Provide the [X, Y] coordinate of the cell's center where the given text is located.  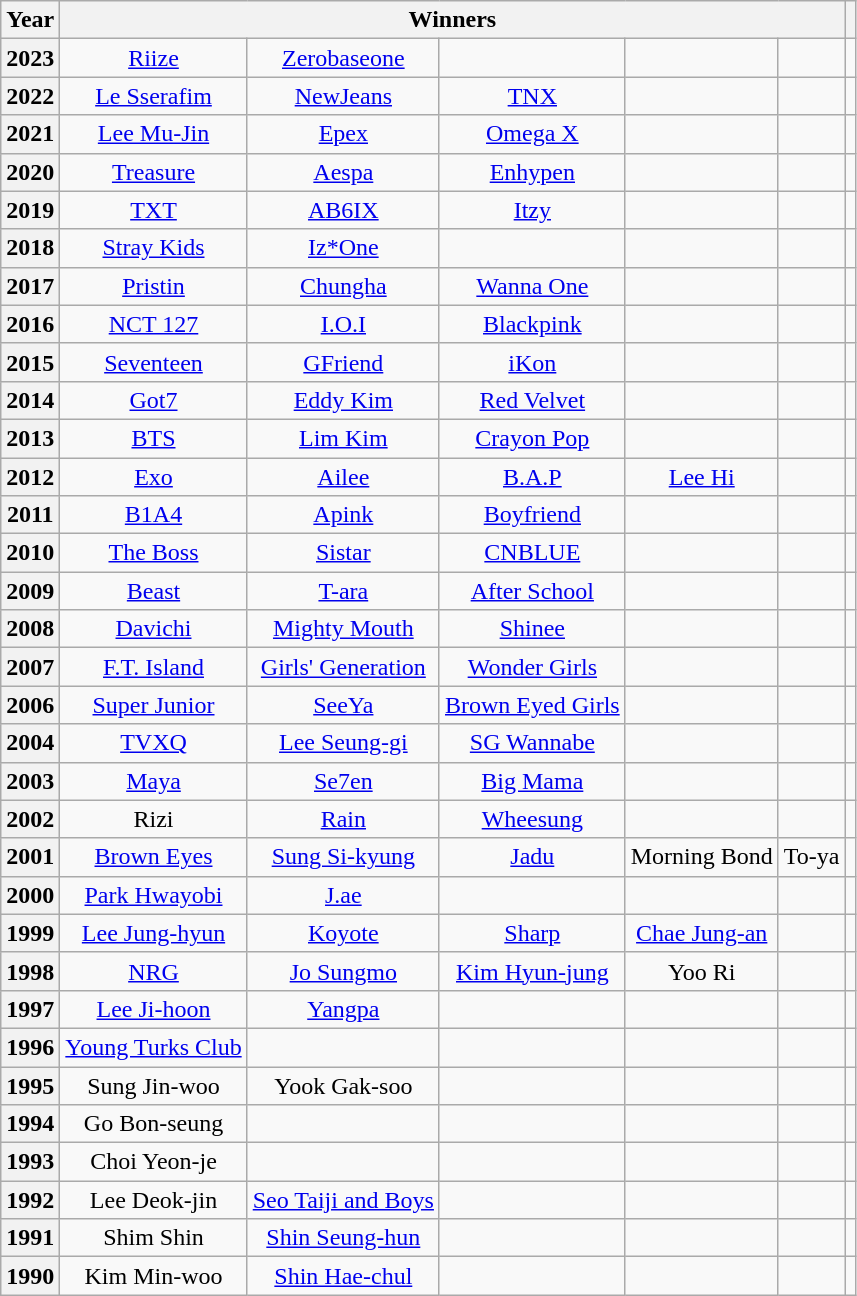
1990 [30, 1276]
2011 [30, 515]
After School [532, 591]
2014 [30, 400]
Maya [154, 781]
Red Velvet [532, 400]
2009 [30, 591]
1999 [30, 933]
Omega X [532, 134]
1998 [30, 971]
1997 [30, 1009]
Crayon Pop [532, 438]
Got7 [154, 400]
2022 [30, 96]
Exo [154, 477]
Brown Eyes [154, 857]
Shin Seung-hun [343, 1238]
Treasure [154, 172]
Lee Mu-Jin [154, 134]
AB6IX [343, 210]
Mighty Mouth [343, 629]
Rizi [154, 819]
Iz*One [343, 248]
Wheesung [532, 819]
2008 [30, 629]
Boyfriend [532, 515]
Sung Jin-woo [154, 1085]
Koyote [343, 933]
Lim Kim [343, 438]
Choi Yeon-je [154, 1162]
Lee Jung-hyun [154, 933]
Brown Eyed Girls [532, 705]
Chungha [343, 286]
The Boss [154, 553]
Seo Taiji and Boys [343, 1200]
iKon [532, 362]
Young Turks Club [154, 1047]
B.A.P [532, 477]
Aespa [343, 172]
Jadu [532, 857]
2007 [30, 667]
2016 [30, 324]
NCT 127 [154, 324]
1993 [30, 1162]
Park Hwayobi [154, 895]
Blackpink [532, 324]
I.O.I [343, 324]
Rain [343, 819]
SG Wannabe [532, 743]
Morning Bond [702, 857]
Beast [154, 591]
2019 [30, 210]
Apink [343, 515]
2023 [30, 58]
Itzy [532, 210]
Stray Kids [154, 248]
Shinee [532, 629]
Zerobaseone [343, 58]
Se7en [343, 781]
1994 [30, 1124]
2021 [30, 134]
Riize [154, 58]
B1A4 [154, 515]
Year [30, 20]
NewJeans [343, 96]
Sung Si-kyung [343, 857]
Lee Deok-jin [154, 1200]
2001 [30, 857]
2006 [30, 705]
Lee Seung-gi [343, 743]
Super Junior [154, 705]
2015 [30, 362]
TVXQ [154, 743]
Yook Gak-soo [343, 1085]
Wanna One [532, 286]
Yangpa [343, 1009]
1995 [30, 1085]
2018 [30, 248]
2020 [30, 172]
Lee Ji-hoon [154, 1009]
Epex [343, 134]
1996 [30, 1047]
CNBLUE [532, 553]
Chae Jung-an [702, 933]
T-ara [343, 591]
Sistar [343, 553]
TXT [154, 210]
J.ae [343, 895]
2017 [30, 286]
Lee Hi [702, 477]
Eddy Kim [343, 400]
Kim Min-woo [154, 1276]
Seventeen [154, 362]
Jo Sungmo [343, 971]
2002 [30, 819]
F.T. Island [154, 667]
Yoo Ri [702, 971]
Shin Hae-chul [343, 1276]
Sharp [532, 933]
TNX [532, 96]
Le Sserafim [154, 96]
NRG [154, 971]
Big Mama [532, 781]
Winners [452, 20]
Girls' Generation [343, 667]
2004 [30, 743]
2012 [30, 477]
Enhypen [532, 172]
Davichi [154, 629]
2010 [30, 553]
GFriend [343, 362]
2003 [30, 781]
To-ya [812, 857]
Wonder Girls [532, 667]
Pristin [154, 286]
BTS [154, 438]
2013 [30, 438]
2000 [30, 895]
Kim Hyun-jung [532, 971]
1991 [30, 1238]
Go Bon-seung [154, 1124]
1992 [30, 1200]
SeeYa [343, 705]
Ailee [343, 477]
Shim Shin [154, 1238]
